Detect which cell encompasses the target text, then output its (x, y) center coordinate. 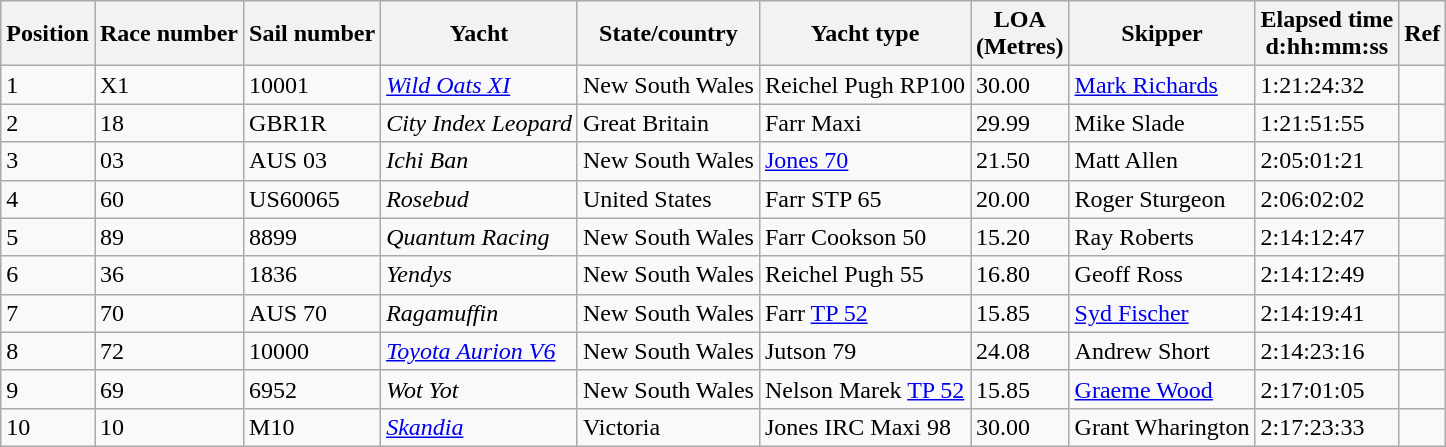
X1 (168, 85)
2:17:23:33 (1327, 427)
Ref (1422, 34)
2 (48, 123)
1:21:24:32 (1327, 85)
Matt Allen (1162, 161)
72 (168, 351)
20.00 (1020, 199)
Toyota Aurion V6 (480, 351)
Great Britain (668, 123)
Reichel Pugh 55 (864, 275)
5 (48, 237)
Mark Richards (1162, 85)
Yacht (480, 34)
69 (168, 389)
36 (168, 275)
9 (48, 389)
Race number (168, 34)
3 (48, 161)
Skandia (480, 427)
Geoff Ross (1162, 275)
Yacht type (864, 34)
Rosebud (480, 199)
United States (668, 199)
Andrew Short (1162, 351)
2:06:02:02 (1327, 199)
LOA (Metres) (1020, 34)
4 (48, 199)
2:05:01:21 (1327, 161)
24.08 (1020, 351)
Nelson Marek TP 52 (864, 389)
21.50 (1020, 161)
6 (48, 275)
Farr STP 65 (864, 199)
15.20 (1020, 237)
Roger Sturgeon (1162, 199)
Sail number (312, 34)
Jones 70 (864, 161)
1 (48, 85)
6952 (312, 389)
Ichi Ban (480, 161)
2:14:23:16 (1327, 351)
Position (48, 34)
US60065 (312, 199)
GBR1R (312, 123)
60 (168, 199)
10001 (312, 85)
Yendys (480, 275)
Farr Cookson 50 (864, 237)
8899 (312, 237)
2:17:01:05 (1327, 389)
Ragamuffin (480, 313)
Elapsed time d:hh:mm:ss (1327, 34)
29.99 (1020, 123)
Wot Yot (480, 389)
7 (48, 313)
89 (168, 237)
Grant Wharington (1162, 427)
Jutson 79 (864, 351)
Skipper (1162, 34)
Jones IRC Maxi 98 (864, 427)
Quantum Racing (480, 237)
City Index Leopard (480, 123)
2:14:12:49 (1327, 275)
AUS 03 (312, 161)
1:21:51:55 (1327, 123)
M10 (312, 427)
AUS 70 (312, 313)
10000 (312, 351)
Ray Roberts (1162, 237)
70 (168, 313)
8 (48, 351)
Farr TP 52 (864, 313)
Syd Fischer (1162, 313)
Victoria (668, 427)
2:14:19:41 (1327, 313)
1836 (312, 275)
Farr Maxi (864, 123)
State/country (668, 34)
18 (168, 123)
Reichel Pugh RP100 (864, 85)
Graeme Wood (1162, 389)
2:14:12:47 (1327, 237)
16.80 (1020, 275)
Mike Slade (1162, 123)
Wild Oats XI (480, 85)
03 (168, 161)
